Find where the given text appears and provide that cell's center as (X, Y) coordinate. 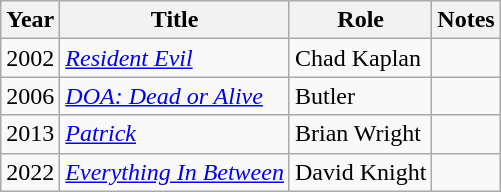
Butler (360, 96)
2006 (30, 96)
Resident Evil (175, 58)
Notes (466, 20)
2013 (30, 134)
2002 (30, 58)
David Knight (360, 172)
2022 (30, 172)
Brian Wright (360, 134)
Role (360, 20)
Title (175, 20)
Everything In Between (175, 172)
Year (30, 20)
Chad Kaplan (360, 58)
DOA: Dead or Alive (175, 96)
Patrick (175, 134)
